Output the [X, Y] coordinate of the center of the cell containing the given text.  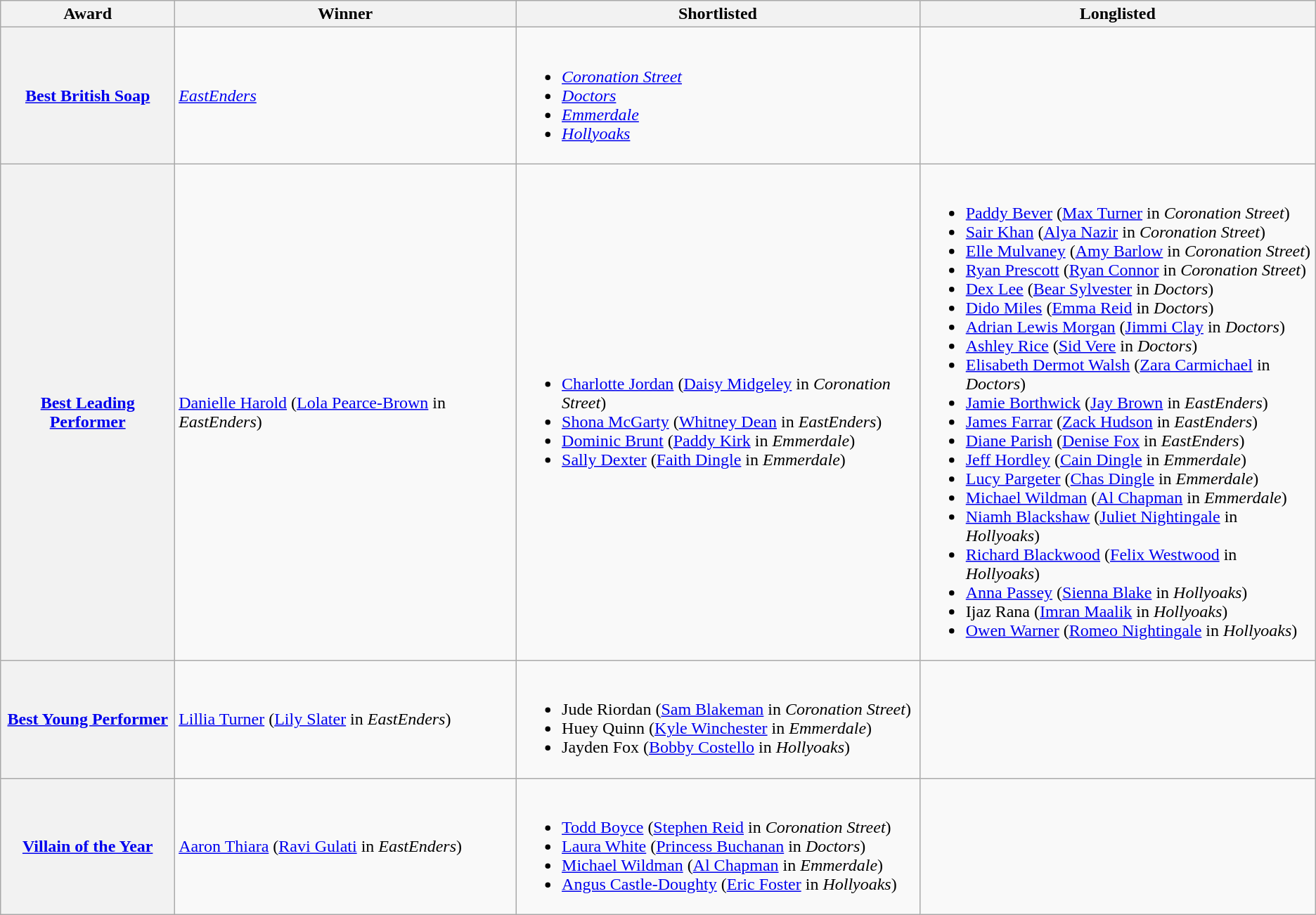
Villain of the Year [88, 846]
Shortlisted [718, 14]
Best Young Performer [88, 720]
Jude Riordan (Sam Blakeman in Coronation Street)Huey Quinn (Kyle Winchester in Emmerdale)Jayden Fox (Bobby Costello in Hollyoaks) [718, 720]
Best Leading Performer [88, 412]
Longlisted [1118, 14]
Award [88, 14]
Best British Soap [88, 96]
Coronation StreetDoctorsEmmerdaleHollyoaks [718, 96]
Aaron Thiara (Ravi Gulati in EastEnders) [346, 846]
Danielle Harold (Lola Pearce-Brown in EastEnders) [346, 412]
EastEnders [346, 96]
Lillia Turner (Lily Slater in EastEnders) [346, 720]
Winner [346, 14]
